Identify which cell holds the provided text, then report its [X, Y] central coordinate. 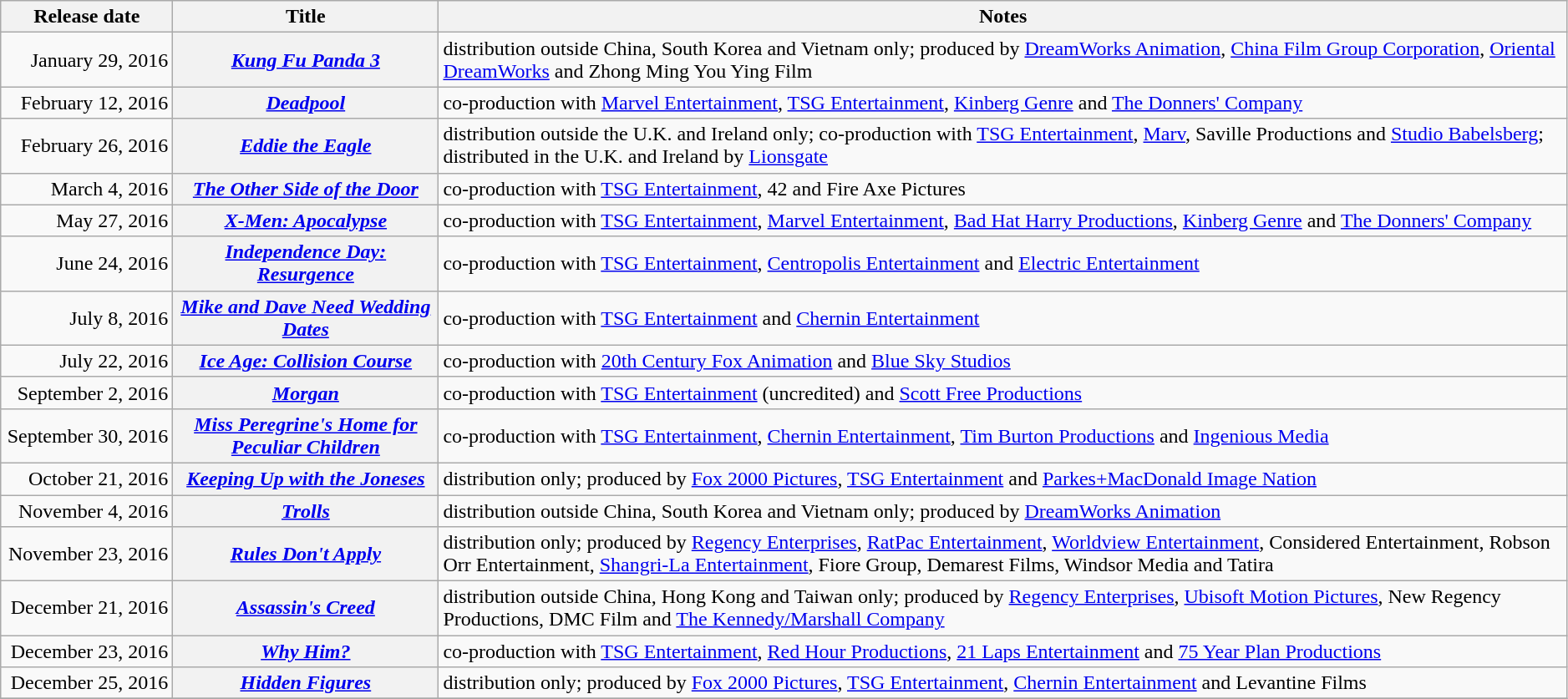
distribution outside China, South Korea and Vietnam only; produced by DreamWorks Animation [1002, 510]
Deadpool [306, 103]
The Other Side of the Door [306, 189]
Notes [1002, 17]
May 27, 2016 [87, 220]
Title [306, 17]
December 21, 2016 [87, 608]
Ice Age: Collision Course [306, 361]
November 4, 2016 [87, 510]
July 8, 2016 [87, 317]
March 4, 2016 [87, 189]
September 2, 2016 [87, 393]
distribution only; produced by Fox 2000 Pictures, TSG Entertainment, Chernin Entertainment and Levantine Films [1002, 683]
Assassin's Creed [306, 608]
December 25, 2016 [87, 683]
Kung Fu Panda 3 [306, 60]
Mike and Dave Need Wedding Dates [306, 317]
X-Men: Apocalypse [306, 220]
Morgan [306, 393]
co-production with 20th Century Fox Animation and Blue Sky Studios [1002, 361]
co-production with TSG Entertainment, Marvel Entertainment, Bad Hat Harry Productions, Kinberg Genre and The Donners' Company [1002, 220]
Eddie the Eagle [306, 145]
co-production with TSG Entertainment (uncredited) and Scott Free Productions [1002, 393]
January 29, 2016 [87, 60]
Release date [87, 17]
co-production with TSG Entertainment, Chernin Entertainment, Tim Burton Productions and Ingenious Media [1002, 436]
September 30, 2016 [87, 436]
Rules Don't Apply [306, 555]
Miss Peregrine's Home for Peculiar Children [306, 436]
December 23, 2016 [87, 651]
co-production with TSG Entertainment and Chernin Entertainment [1002, 317]
Why Him? [306, 651]
co-production with TSG Entertainment, 42 and Fire Axe Pictures [1002, 189]
June 24, 2016 [87, 264]
co-production with Marvel Entertainment, TSG Entertainment, Kinberg Genre and The Donners' Company [1002, 103]
Keeping Up with the Joneses [306, 479]
July 22, 2016 [87, 361]
co-production with TSG Entertainment, Red Hour Productions, 21 Laps Entertainment and 75 Year Plan Productions [1002, 651]
Hidden Figures [306, 683]
co-production with TSG Entertainment, Centropolis Entertainment and Electric Entertainment [1002, 264]
Trolls [306, 510]
October 21, 2016 [87, 479]
Independence Day: Resurgence [306, 264]
February 26, 2016 [87, 145]
November 23, 2016 [87, 555]
distribution only; produced by Fox 2000 Pictures, TSG Entertainment and Parkes+MacDonald Image Nation [1002, 479]
February 12, 2016 [87, 103]
